Determine the [x, y] coordinate at the center of the cell enclosing the given text.  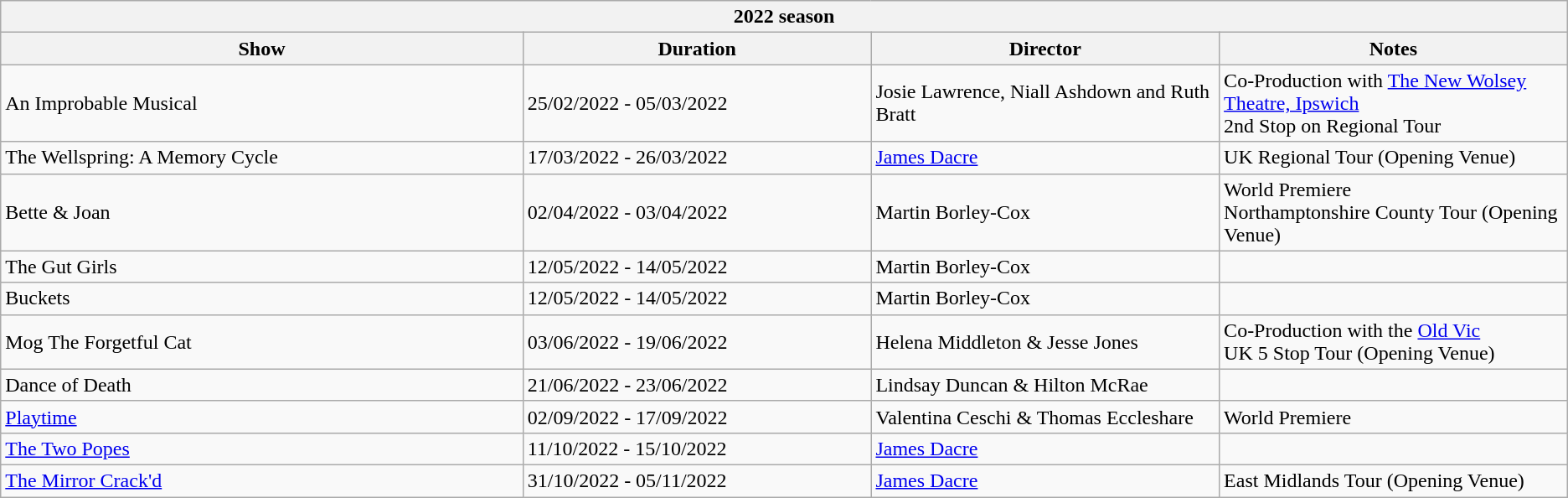
Playtime [262, 417]
03/06/2022 - 19/06/2022 [697, 342]
31/10/2022 - 05/11/2022 [697, 480]
Mog The Forgetful Cat [262, 342]
2022 season [784, 17]
The Mirror Crack'd [262, 480]
The Wellspring: A Memory Cycle [262, 158]
Show [262, 49]
Buckets [262, 298]
02/09/2022 - 17/09/2022 [697, 417]
25/02/2022 - 05/03/2022 [697, 103]
Valentina Ceschi & Thomas Eccleshare [1045, 417]
East Midlands Tour (Opening Venue) [1394, 480]
The Two Popes [262, 449]
Bette & Joan [262, 212]
02/04/2022 - 03/04/2022 [697, 212]
Helena Middleton & Jesse Jones [1045, 342]
Co-Production with the Old VicUK 5 Stop Tour (Opening Venue) [1394, 342]
World Premiere [1394, 417]
Duration [697, 49]
11/10/2022 - 15/10/2022 [697, 449]
Lindsay Duncan & Hilton McRae [1045, 385]
Co-Production with The New Wolsey Theatre, Ipswich2nd Stop on Regional Tour [1394, 103]
Dance of Death [262, 385]
World PremiereNorthamptonshire County Tour (Opening Venue) [1394, 212]
An Improbable Musical [262, 103]
The Gut Girls [262, 267]
Director [1045, 49]
Josie Lawrence, Niall Ashdown and Ruth Bratt [1045, 103]
17/03/2022 - 26/03/2022 [697, 158]
21/06/2022 - 23/06/2022 [697, 385]
UK Regional Tour (Opening Venue) [1394, 158]
Notes [1394, 49]
